From the cell containing the given text, extract its center point as (X, Y) coordinate. 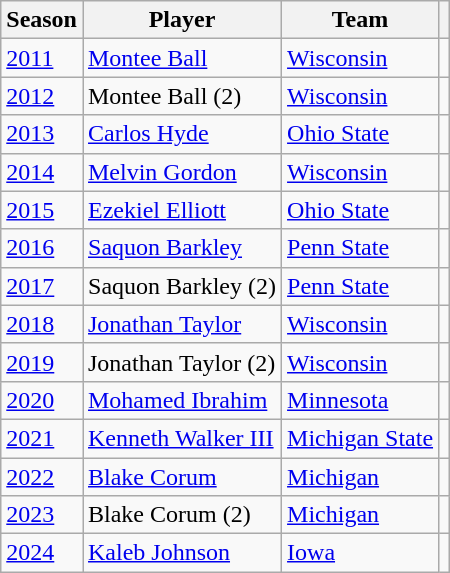
Kenneth Walker III (182, 438)
Michigan State (360, 438)
Carlos Hyde (182, 134)
2020 (42, 400)
Melvin Gordon (182, 172)
Saquon Barkley (182, 248)
2012 (42, 96)
Team (360, 20)
Minnesota (360, 400)
2011 (42, 58)
2024 (42, 553)
2018 (42, 324)
2015 (42, 210)
2019 (42, 362)
Ezekiel Elliott (182, 210)
Kaleb Johnson (182, 553)
Blake Corum (2) (182, 515)
2023 (42, 515)
2016 (42, 248)
Player (182, 20)
2022 (42, 477)
Jonathan Taylor (182, 324)
Saquon Barkley (2) (182, 286)
Mohamed Ibrahim (182, 400)
Iowa (360, 553)
2017 (42, 286)
2013 (42, 134)
2014 (42, 172)
Montee Ball (2) (182, 96)
Blake Corum (182, 477)
Season (42, 20)
2021 (42, 438)
Jonathan Taylor (2) (182, 362)
Montee Ball (182, 58)
